Return the (X, Y) coordinate for the center point of the cell that contains the specified text.  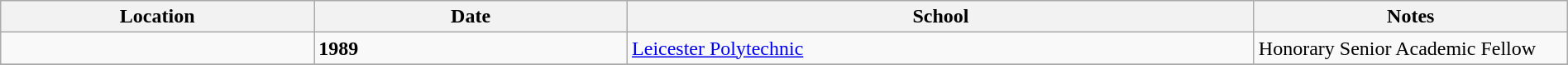
1989 (471, 48)
Leicester Polytechnic (941, 48)
Notes (1411, 17)
Honorary Senior Academic Fellow (1411, 48)
School (941, 17)
Location (157, 17)
Date (471, 17)
